Locate the cell with the specified text and output its [X, Y] center coordinate. 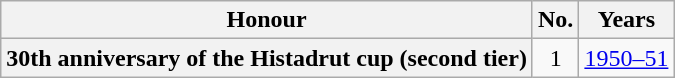
Years [626, 20]
Honour [267, 20]
No. [555, 20]
1950–51 [626, 58]
1 [555, 58]
30th anniversary of the Histadrut cup (second tier) [267, 58]
